Capture the cell that displays the provided text and extract its [X, Y] central coordinate. 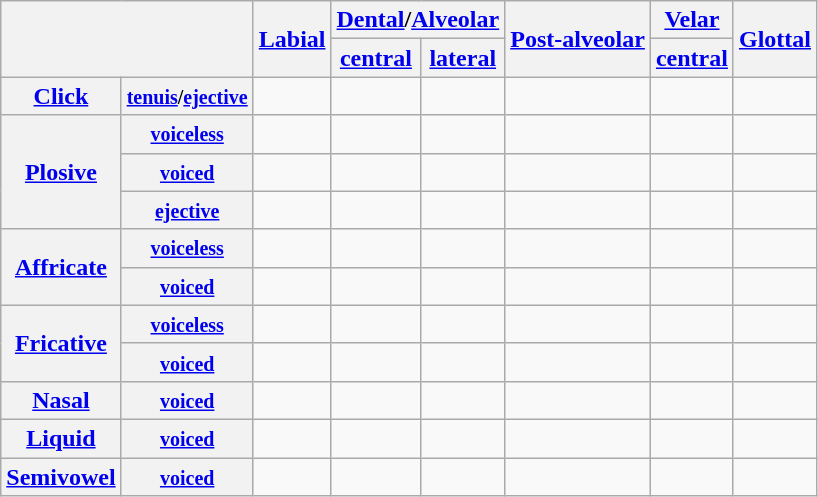
Liquid [61, 438]
Dental/Alveolar [418, 20]
Click [61, 96]
Fricative [61, 343]
Labial [292, 39]
Post-alveolar [578, 39]
Glottal [774, 39]
Affricate [61, 267]
Nasal [61, 400]
lateral [463, 58]
Plosive [61, 172]
Velar [692, 20]
tenuis/ejective [187, 96]
ejective [187, 210]
Semivowel [61, 477]
